Return [X, Y] of the center of cell containing provided text 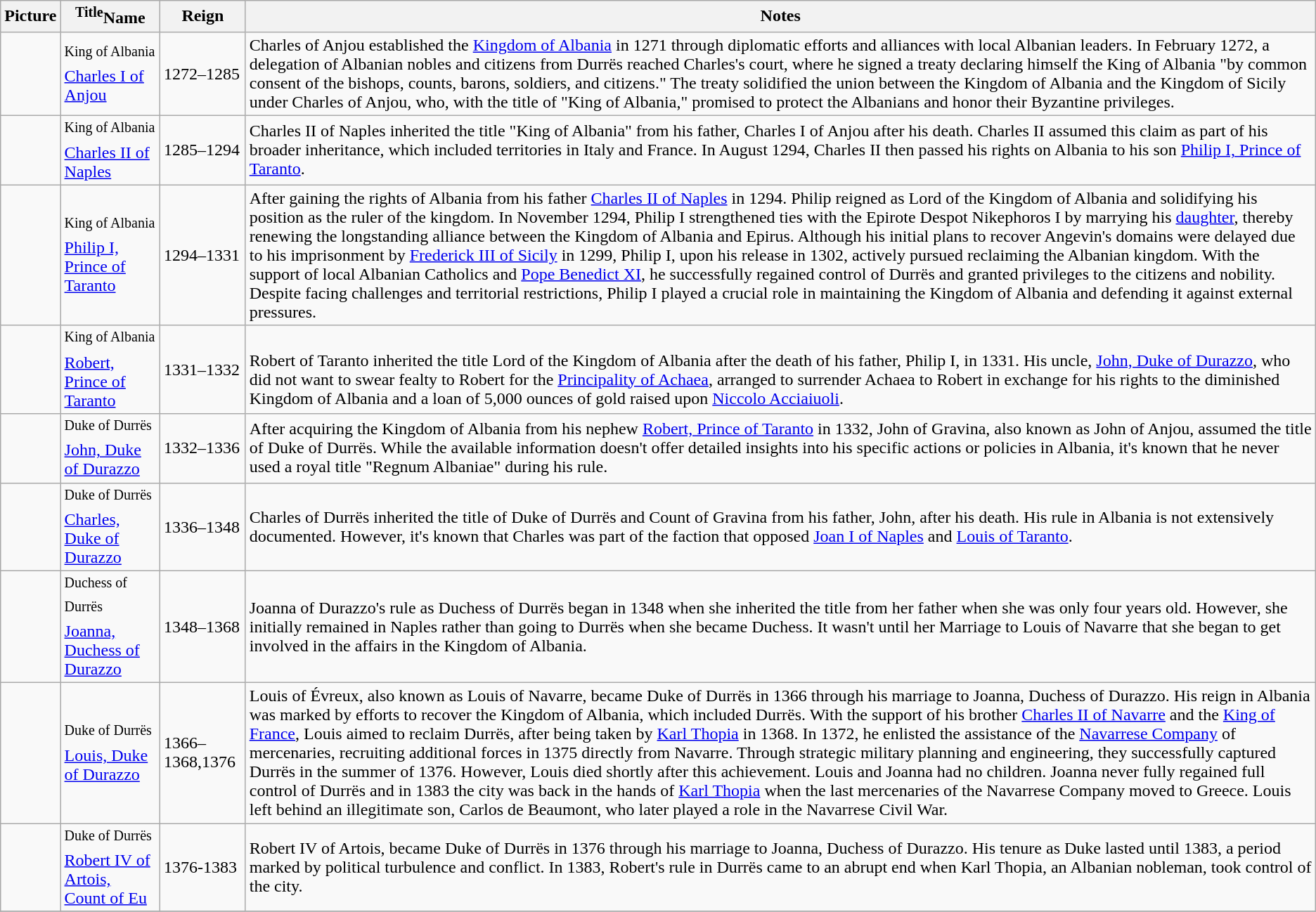
Reign [203, 17]
1272–1285 [203, 73]
King of AlbaniaCharles I of Anjou [110, 73]
King of AlbaniaPhilip I, Prince of Taranto [110, 255]
1294–1331 [203, 255]
King of AlbaniaCharles II of Naples [110, 150]
Duke of DurrësLouis, Duke of Durazzo [110, 753]
1285–1294 [203, 150]
1376-1383 [203, 868]
1336–1348 [203, 527]
Duke of DurrësRobert IV of Artois, Count of Eu [110, 868]
1348–1368 [203, 627]
Picture [31, 17]
King of AlbaniaRobert, Prince of Taranto [110, 370]
Duke of DurrësCharles, Duke of Durazzo [110, 527]
TitleName [110, 17]
Duke of DurrësJohn, Duke of Durazzo [110, 448]
Notes [780, 17]
Duchess of DurrësJoanna, Duchess of Durazzo [110, 627]
1331–1332 [203, 370]
1332–1336 [203, 448]
1366–1368,1376 [203, 753]
